For the text-containing cell, return its midpoint in [x, y] coordinate format. 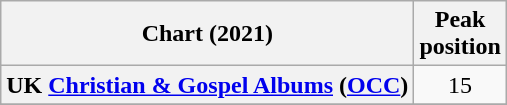
Peakposition [460, 34]
UK Christian & Gospel Albums (OCC) [208, 85]
15 [460, 85]
Chart (2021) [208, 34]
